Locate the cell with the specified text and output its (x, y) center coordinate. 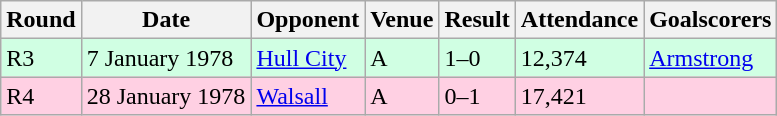
Opponent (308, 20)
R4 (41, 96)
Walsall (308, 96)
Result (477, 20)
7 January 1978 (166, 58)
1–0 (477, 58)
Armstrong (710, 58)
Hull City (308, 58)
17,421 (579, 96)
Venue (402, 20)
Goalscorers (710, 20)
Attendance (579, 20)
Round (41, 20)
12,374 (579, 58)
0–1 (477, 96)
Date (166, 20)
R3 (41, 58)
28 January 1978 (166, 96)
